Return (X, Y) of the center of cell containing provided text 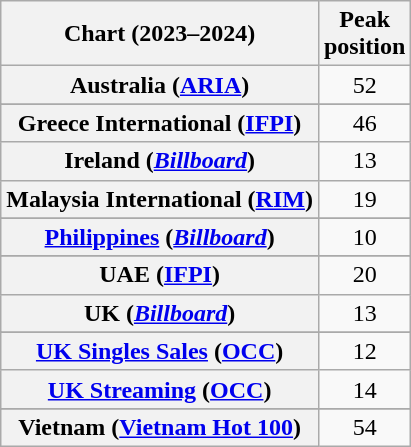
Chart (2023–2024) (160, 34)
Vietnam (Vietnam Hot 100) (160, 427)
Australia (ARIA) (160, 85)
Philippines (Billboard) (160, 237)
10 (364, 237)
20 (364, 275)
UK Streaming (OCC) (160, 389)
12 (364, 351)
Malaysia International (RIM) (160, 199)
52 (364, 85)
54 (364, 427)
UK (Billboard) (160, 313)
UK Singles Sales (OCC) (160, 351)
Ireland (Billboard) (160, 161)
UAE (IFPI) (160, 275)
Greece International (IFPI) (160, 123)
Peakposition (364, 34)
19 (364, 199)
46 (364, 123)
14 (364, 389)
